Capture the cell that displays the provided text and extract its [x, y] central coordinate. 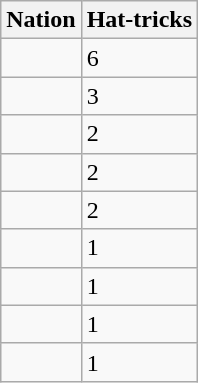
Hat-tricks [139, 20]
Nation [41, 20]
3 [139, 96]
6 [139, 58]
